Provide the [x, y] coordinate of the cell's center where the given text is located.  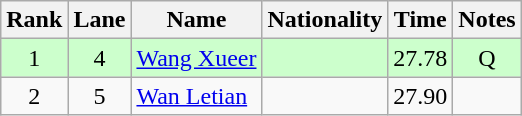
Time [420, 20]
Name [196, 20]
27.78 [420, 58]
Notes [487, 20]
Wan Letian [196, 96]
Q [487, 58]
2 [34, 96]
Lane [100, 20]
Wang Xueer [196, 58]
Rank [34, 20]
4 [100, 58]
1 [34, 58]
5 [100, 96]
Nationality [325, 20]
27.90 [420, 96]
